Identify which cell holds the provided text, then report its [x, y] central coordinate. 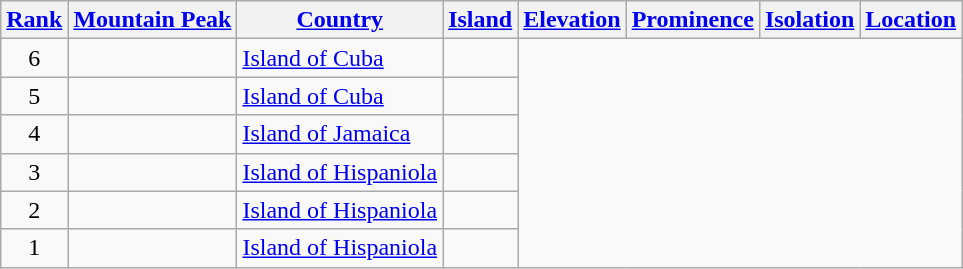
Mountain Peak [152, 20]
Country [340, 20]
Prominence [692, 20]
Island [480, 20]
Elevation [572, 20]
Island of Jamaica [340, 134]
1 [34, 248]
2 [34, 210]
5 [34, 96]
Isolation [809, 20]
3 [34, 172]
Location [911, 20]
Rank [34, 20]
4 [34, 134]
6 [34, 58]
